From the cell containing the given text, extract its center point as [X, Y] coordinate. 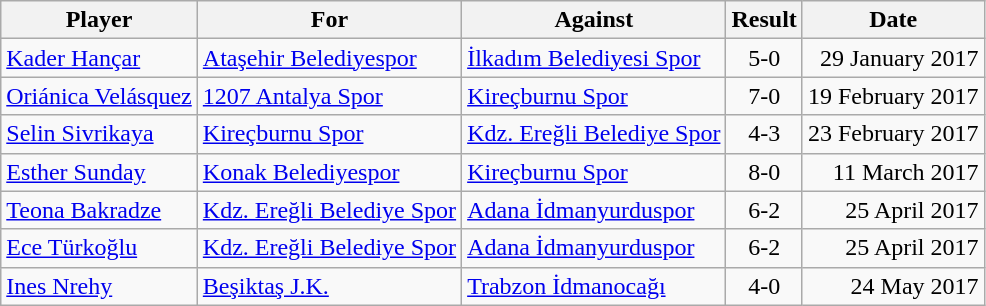
29 January 2017 [893, 58]
Ece Türkoğlu [100, 248]
7-0 [764, 96]
Konak Belediyespor [329, 172]
Oriánica Velásquez [100, 96]
Selin Sivrikaya [100, 134]
Against [594, 20]
Teona Bakradze [100, 210]
Ines Nrehy [100, 286]
Player [100, 20]
8-0 [764, 172]
Esther Sunday [100, 172]
Beşiktaş J.K. [329, 286]
Date [893, 20]
1207 Antalya Spor [329, 96]
Result [764, 20]
For [329, 20]
Ataşehir Belediyespor [329, 58]
19 February 2017 [893, 96]
24 May 2017 [893, 286]
4-3 [764, 134]
11 March 2017 [893, 172]
Trabzon İdmanocağı [594, 286]
23 February 2017 [893, 134]
İlkadım Belediyesi Spor [594, 58]
5-0 [764, 58]
Kader Hançar [100, 58]
4-0 [764, 286]
